Find where the given text appears and provide that cell's center as [x, y] coordinate. 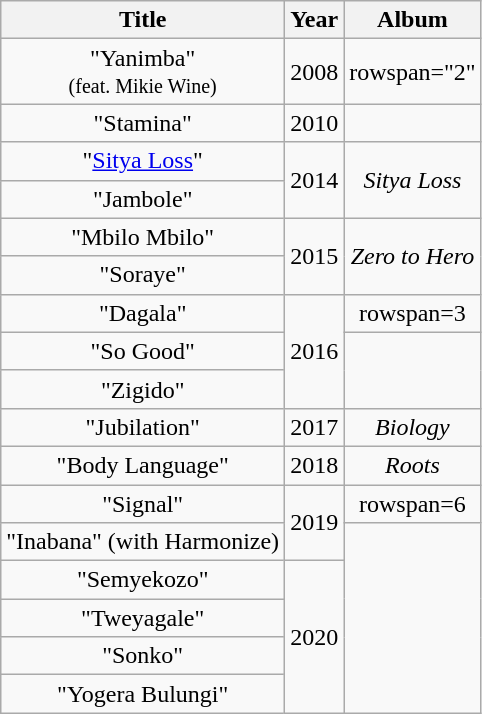
"Sonko" [143, 656]
2018 [314, 465]
Album [413, 20]
Zero to Hero [413, 256]
"So Good" [143, 351]
"Tweyagale" [143, 618]
"Body Language" [143, 465]
Sitya Loss [413, 180]
2015 [314, 256]
"Jubilation" [143, 427]
"Mbilo Mbilo" [143, 237]
2016 [314, 351]
2008 [314, 72]
2014 [314, 180]
2019 [314, 522]
Roots [413, 465]
"Soraye" [143, 275]
Year [314, 20]
"Stamina" [143, 123]
rowspan=3 [413, 313]
"Yanimba"(feat. Mikie Wine) [143, 72]
"Jambole" [143, 199]
rowspan="2" [413, 72]
"Signal" [143, 503]
"Dagala" [143, 313]
"Zigido" [143, 389]
2010 [314, 123]
2020 [314, 637]
Biology [413, 427]
"Inabana" (with Harmonize) [143, 542]
rowspan=6 [413, 503]
Title [143, 20]
"Semyekozo" [143, 580]
"Yogera Bulungi" [143, 694]
"Sitya Loss" [143, 161]
2017 [314, 427]
